From the cell containing the given text, extract its center point as [x, y] coordinate. 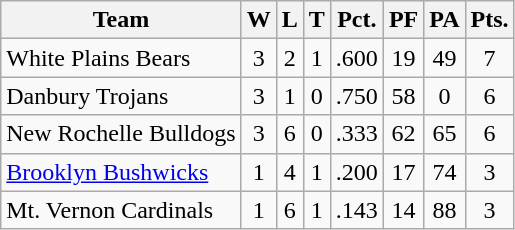
White Plains Bears [121, 58]
PF [403, 20]
7 [490, 58]
Mt. Vernon Cardinals [121, 210]
.750 [356, 96]
Team [121, 20]
.200 [356, 172]
L [290, 20]
.143 [356, 210]
.600 [356, 58]
New Rochelle Bulldogs [121, 134]
88 [444, 210]
Danbury Trojans [121, 96]
Pct. [356, 20]
Brooklyn Bushwicks [121, 172]
4 [290, 172]
W [258, 20]
62 [403, 134]
Pts. [490, 20]
2 [290, 58]
14 [403, 210]
19 [403, 58]
T [316, 20]
PA [444, 20]
49 [444, 58]
58 [403, 96]
65 [444, 134]
.333 [356, 134]
17 [403, 172]
74 [444, 172]
